Identify which cell holds the provided text, then report its [X, Y] central coordinate. 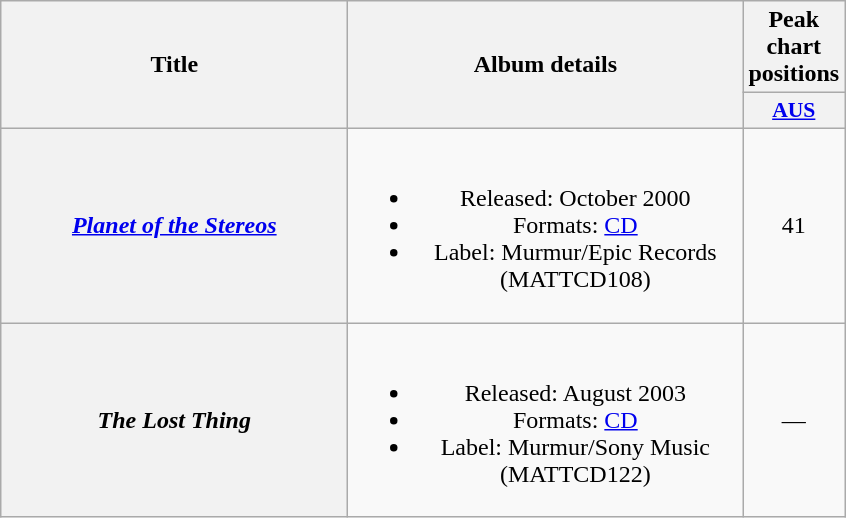
Peak chart positions [794, 47]
41 [794, 225]
Title [174, 65]
Released: October 2000Formats: CDLabel: Murmur/Epic Records (MATTCD108) [546, 225]
The Lost Thing [174, 419]
— [794, 419]
Released: August 2003Formats: CDLabel: Murmur/Sony Music (MATTCD122) [546, 419]
AUS [794, 111]
Planet of the Stereos [174, 225]
Album details [546, 65]
